Scan for the cell matching the given text and deliver its (x, y) coordinate at center. 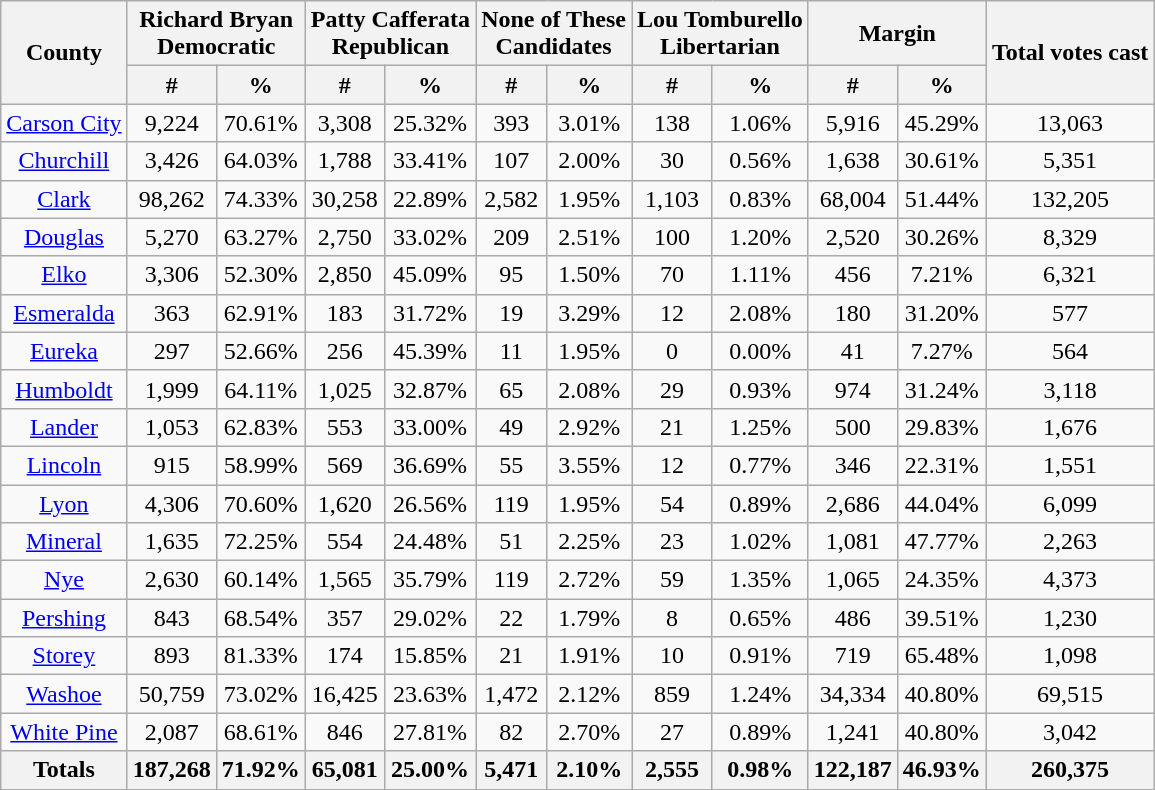
3,118 (1070, 389)
3,426 (172, 161)
7.21% (942, 275)
16,425 (344, 694)
893 (172, 656)
Total votes cast (1070, 52)
138 (672, 123)
70.60% (260, 503)
180 (852, 313)
1,551 (1070, 465)
1,241 (852, 732)
34,334 (852, 694)
6,099 (1070, 503)
486 (852, 618)
2,555 (672, 770)
Nye (64, 580)
5,351 (1070, 161)
1.20% (760, 237)
44.04% (942, 503)
1,676 (1070, 427)
974 (852, 389)
1,620 (344, 503)
52.66% (260, 351)
73.02% (260, 694)
1.06% (760, 123)
0.77% (760, 465)
859 (672, 694)
0.98% (760, 770)
1,472 (512, 694)
None of TheseCandidates (554, 34)
Storey (64, 656)
6,321 (1070, 275)
2.00% (590, 161)
45.39% (430, 351)
9,224 (172, 123)
2.51% (590, 237)
10 (672, 656)
95 (512, 275)
Patty CafferataRepublican (390, 34)
2,750 (344, 237)
0.91% (760, 656)
569 (344, 465)
Richard BryanDemocratic (216, 34)
27 (672, 732)
2,582 (512, 199)
22 (512, 618)
1,065 (852, 580)
2,630 (172, 580)
2,087 (172, 732)
30 (672, 161)
Churchill (64, 161)
23.63% (430, 694)
122,187 (852, 770)
27.81% (430, 732)
Humboldt (64, 389)
187,268 (172, 770)
47.77% (942, 542)
55 (512, 465)
719 (852, 656)
62.91% (260, 313)
63.27% (260, 237)
Washoe (64, 694)
564 (1070, 351)
297 (172, 351)
1,635 (172, 542)
30,258 (344, 199)
1,638 (852, 161)
256 (344, 351)
31.20% (942, 313)
Douglas (64, 237)
98,262 (172, 199)
2.25% (590, 542)
5,916 (852, 123)
Mineral (64, 542)
1,788 (344, 161)
Elko (64, 275)
26.56% (430, 503)
346 (852, 465)
30.61% (942, 161)
2,263 (1070, 542)
393 (512, 123)
1.79% (590, 618)
0.65% (760, 618)
Eureka (64, 351)
183 (344, 313)
3,308 (344, 123)
White Pine (64, 732)
4,373 (1070, 580)
8 (672, 618)
15.85% (430, 656)
1.91% (590, 656)
29 (672, 389)
Lyon (64, 503)
64.03% (260, 161)
2,686 (852, 503)
1.02% (760, 542)
51.44% (942, 199)
29.02% (430, 618)
68.61% (260, 732)
553 (344, 427)
24.35% (942, 580)
70.61% (260, 123)
Esmeralda (64, 313)
30.26% (942, 237)
174 (344, 656)
72.25% (260, 542)
1,999 (172, 389)
Margin (897, 34)
32.87% (430, 389)
71.92% (260, 770)
5,471 (512, 770)
3.29% (590, 313)
62.83% (260, 427)
1,053 (172, 427)
2.72% (590, 580)
39.51% (942, 618)
2.70% (590, 732)
Carson City (64, 123)
2.12% (590, 694)
22.31% (942, 465)
3,306 (172, 275)
19 (512, 313)
107 (512, 161)
209 (512, 237)
1,103 (672, 199)
11 (512, 351)
Lou TomburelloLibertarian (720, 34)
Clark (64, 199)
22.89% (430, 199)
915 (172, 465)
60.14% (260, 580)
1.25% (760, 427)
59 (672, 580)
36.69% (430, 465)
1.35% (760, 580)
64.11% (260, 389)
3.01% (590, 123)
456 (852, 275)
500 (852, 427)
0.83% (760, 199)
46.93% (942, 770)
1,565 (344, 580)
577 (1070, 313)
82 (512, 732)
68.54% (260, 618)
41 (852, 351)
357 (344, 618)
54 (672, 503)
0.93% (760, 389)
4,306 (172, 503)
2.92% (590, 427)
846 (344, 732)
100 (672, 237)
74.33% (260, 199)
51 (512, 542)
2.10% (590, 770)
843 (172, 618)
50,759 (172, 694)
1.24% (760, 694)
52.30% (260, 275)
1,025 (344, 389)
33.02% (430, 237)
23 (672, 542)
Lincoln (64, 465)
3.55% (590, 465)
24.48% (430, 542)
65 (512, 389)
5,270 (172, 237)
31.72% (430, 313)
Pershing (64, 618)
25.00% (430, 770)
69,515 (1070, 694)
0.56% (760, 161)
0 (672, 351)
363 (172, 313)
Lander (64, 427)
65,081 (344, 770)
35.79% (430, 580)
1,230 (1070, 618)
13,063 (1070, 123)
65.48% (942, 656)
2,520 (852, 237)
68,004 (852, 199)
81.33% (260, 656)
County (64, 52)
132,205 (1070, 199)
45.29% (942, 123)
7.27% (942, 351)
1.50% (590, 275)
3,042 (1070, 732)
29.83% (942, 427)
33.00% (430, 427)
1.11% (760, 275)
1,098 (1070, 656)
45.09% (430, 275)
554 (344, 542)
1,081 (852, 542)
31.24% (942, 389)
0.00% (760, 351)
49 (512, 427)
25.32% (430, 123)
Totals (64, 770)
260,375 (1070, 770)
2,850 (344, 275)
70 (672, 275)
8,329 (1070, 237)
58.99% (260, 465)
33.41% (430, 161)
